Return (x, y) of the center of cell containing provided text 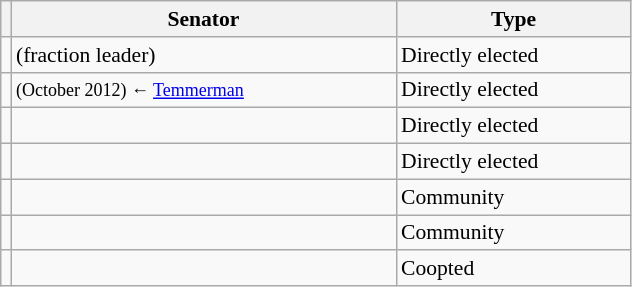
(fraction leader) (204, 55)
Coopted (514, 269)
(October 2012) ← Temmerman (204, 90)
Senator (204, 19)
Type (514, 19)
